Provide the (x, y) coordinate of the cell's center where the given text is located.  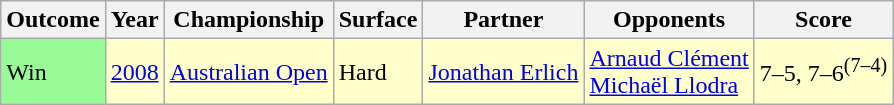
Australian Open (248, 72)
Championship (248, 20)
Partner (504, 20)
Hard (378, 72)
Score (823, 20)
Year (134, 20)
Jonathan Erlich (504, 72)
Win (53, 72)
2008 (134, 72)
Arnaud Clément Michaël Llodra (669, 72)
Outcome (53, 20)
7–5, 7–6(7–4) (823, 72)
Opponents (669, 20)
Surface (378, 20)
